From the cell containing the given text, extract its center point as [x, y] coordinate. 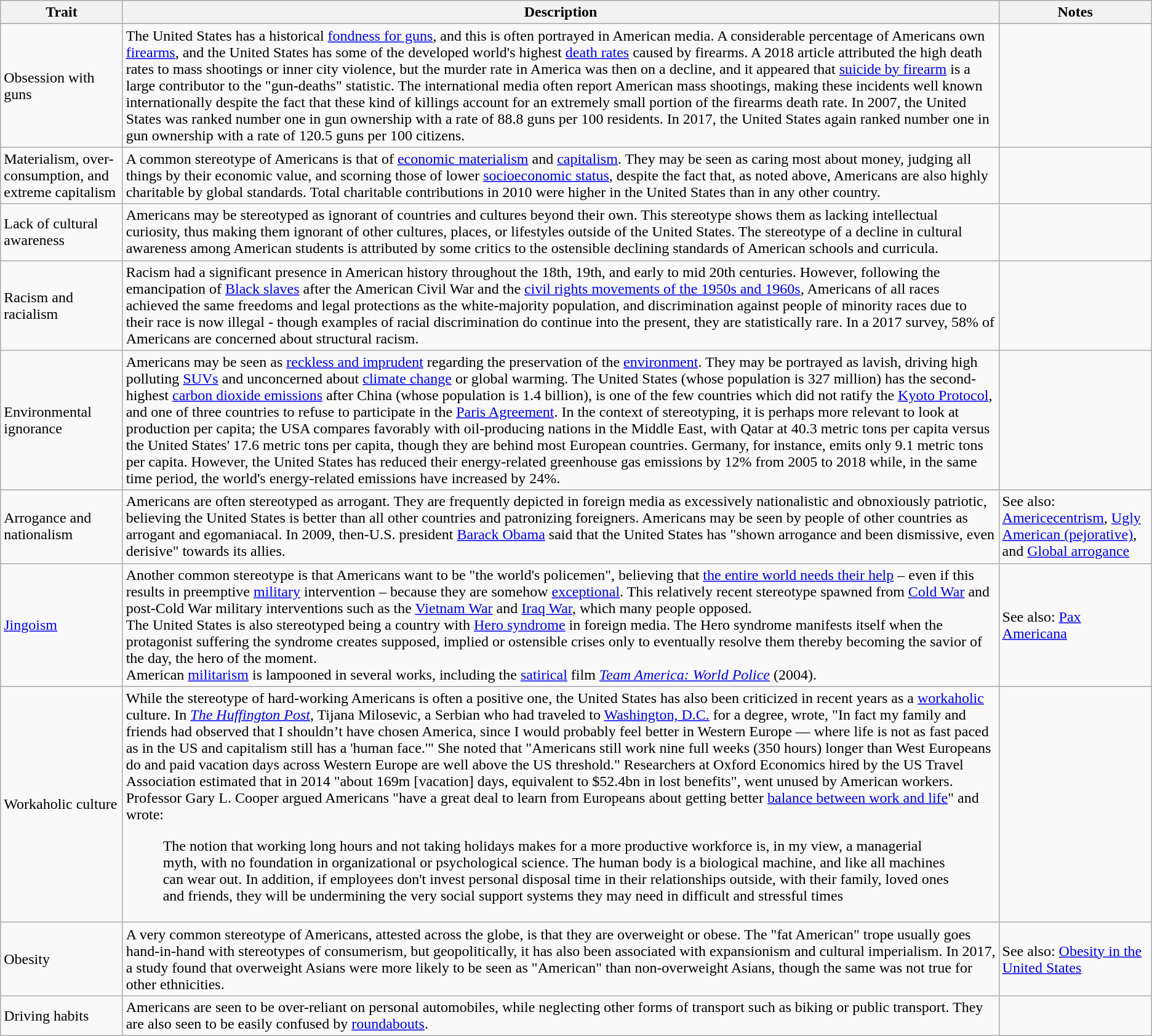
Environmental ignorance [62, 420]
Materialism, over-consumption, and extreme capitalism [62, 175]
Driving habits [62, 1016]
See also: Pax Americana [1075, 625]
See also: Obesity in the United States [1075, 959]
Racism and racialism [62, 305]
Workaholic culture [62, 804]
Trait [62, 12]
Obesity [62, 959]
Arrogance and nationalism [62, 527]
See also: Americecentrism, Ugly American (pejorative), and Global arrogance [1075, 527]
Description [561, 12]
Jingoism [62, 625]
Notes [1075, 12]
Obsession with guns [62, 86]
Lack of cultural awareness [62, 232]
